Search for the cell housing the specified text and yield its (X, Y) center coordinate. 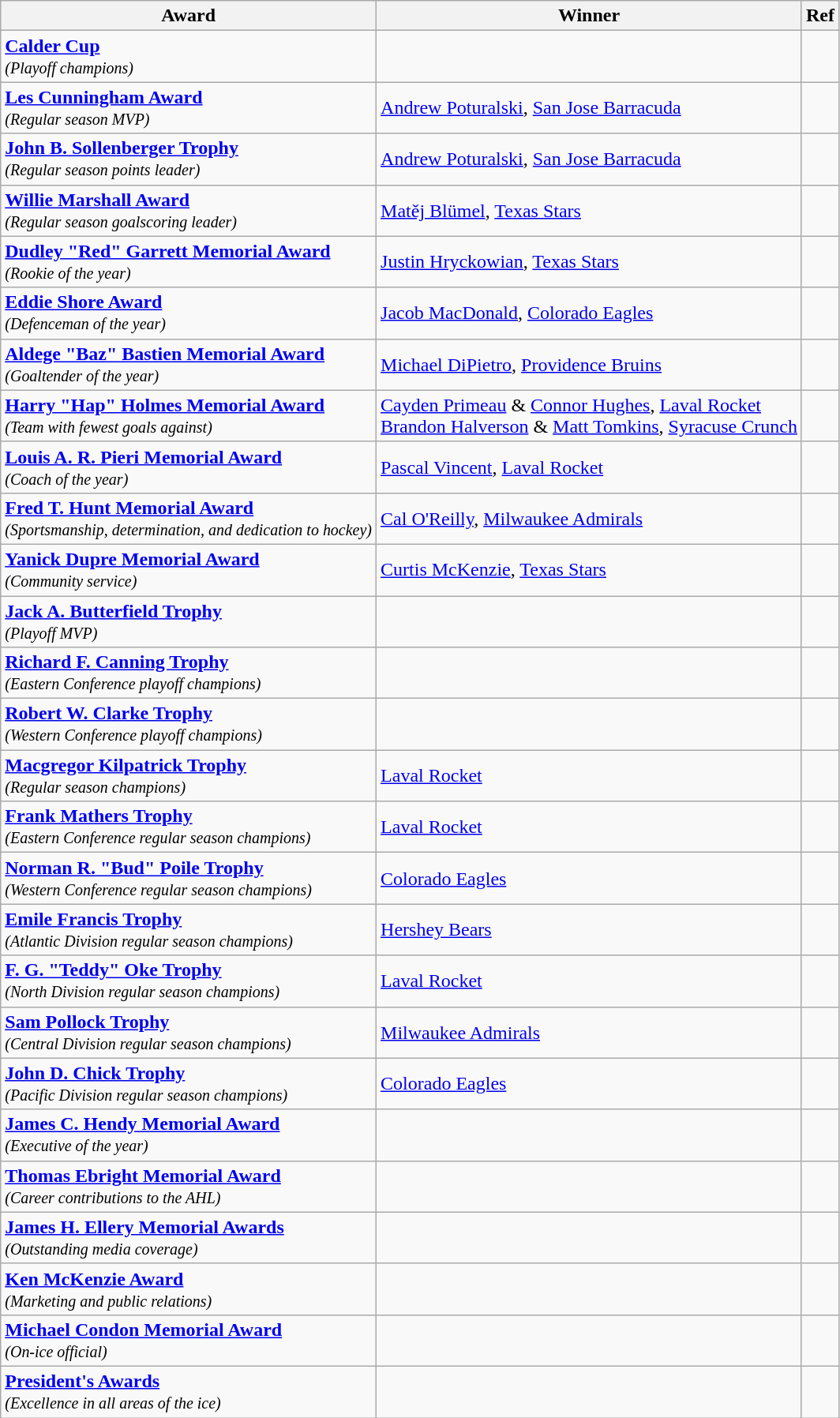
Ref (819, 16)
Award (189, 16)
Calder Cup (Playoff champions) (189, 57)
Michael Condon Memorial Award(On-ice official) (189, 1341)
Emile Francis Trophy (Atlantic Division regular season champions) (189, 930)
Cal O'Reilly, Milwaukee Admirals (589, 518)
Milwaukee Admirals (589, 1033)
Hershey Bears (589, 930)
Louis A. R. Pieri Memorial Award (Coach of the year) (189, 467)
Jacob MacDonald, Colorado Eagles (589, 313)
Sam Pollock Trophy(Central Division regular season champions) (189, 1033)
F. G. "Teddy" Oke Trophy(North Division regular season champions) (189, 981)
Richard F. Canning Trophy (Eastern Conference playoff champions) (189, 673)
Les Cunningham Award (Regular season MVP) (189, 107)
Aldege "Baz" Bastien Memorial Award (Goaltender of the year) (189, 365)
Cayden Primeau & Connor Hughes, Laval Rocket Brandon Halverson & Matt Tomkins, Syracuse Crunch (589, 415)
Eddie Shore Award (Defenceman of the year) (189, 313)
Pascal Vincent, Laval Rocket (589, 467)
John B. Sollenberger Trophy (Regular season points leader) (189, 159)
Ken McKenzie Award(Marketing and public relations) (189, 1289)
Harry "Hap" Holmes Memorial Award (Team with fewest goals against) (189, 415)
Willie Marshall Award (Regular season goalscoring leader) (189, 210)
Fred T. Hunt Memorial Award (Sportsmanship, determination, and dedication to hockey) (189, 518)
Winner (589, 16)
Thomas Ebright Memorial Award(Career contributions to the AHL) (189, 1186)
Matěj Blümel, Texas Stars (589, 210)
Dudley "Red" Garrett Memorial Award (Rookie of the year) (189, 262)
Frank Mathers Trophy(Eastern Conference regular season champions) (189, 827)
Yanick Dupre Memorial Award (Community service) (189, 570)
Justin Hryckowian, Texas Stars (589, 262)
Michael DiPietro, Providence Bruins (589, 365)
Macgregor Kilpatrick Trophy(Regular season champions) (189, 775)
Curtis McKenzie, Texas Stars (589, 570)
Norman R. "Bud" Poile Trophy(Western Conference regular season champions) (189, 878)
James H. Ellery Memorial Awards(Outstanding media coverage) (189, 1238)
Jack A. Butterfield Trophy (Playoff MVP) (189, 621)
James C. Hendy Memorial Award(Executive of the year) (189, 1135)
Robert W. Clarke Trophy (Western Conference playoff champions) (189, 725)
John D. Chick Trophy(Pacific Division regular season champions) (189, 1083)
President's Awards(Excellence in all areas of the ice) (189, 1391)
